Return [x, y] of the center of cell containing provided text 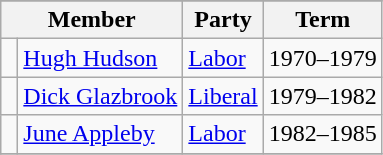
Term [322, 20]
1979–1982 [322, 96]
Hugh Hudson [100, 58]
1982–1985 [322, 134]
1970–1979 [322, 58]
Member [92, 20]
Liberal [223, 96]
June Appleby [100, 134]
Party [223, 20]
Dick Glazbrook [100, 96]
